Output the (x, y) coordinate of the center of the cell containing the given text.  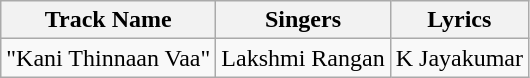
K Jayakumar (459, 58)
"Kani Thinnaan Vaa" (108, 58)
Track Name (108, 20)
Singers (303, 20)
Lyrics (459, 20)
Lakshmi Rangan (303, 58)
